Return (X, Y) of the center of cell containing provided text 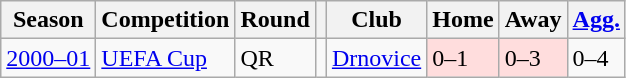
0–4 (596, 58)
Home (463, 20)
2000–01 (48, 58)
Drnovice (376, 58)
Club (376, 20)
UEFA Cup (166, 58)
QR (275, 58)
Competition (166, 20)
Away (533, 20)
Round (275, 20)
0–1 (463, 58)
Season (48, 20)
0–3 (533, 58)
Agg. (596, 20)
